Provide the [X, Y] coordinate of the cell's center where the given text is located.  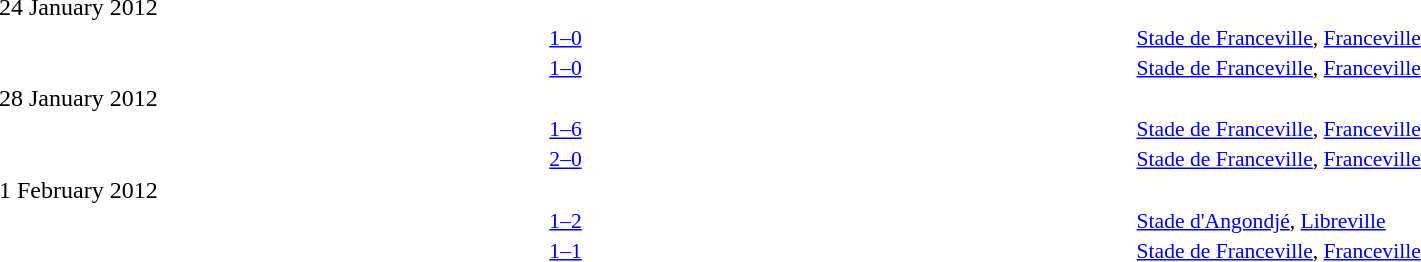
1–6 [566, 129]
2–0 [566, 159]
1–2 [566, 220]
